Search for the cell housing the specified text and yield its (x, y) center coordinate. 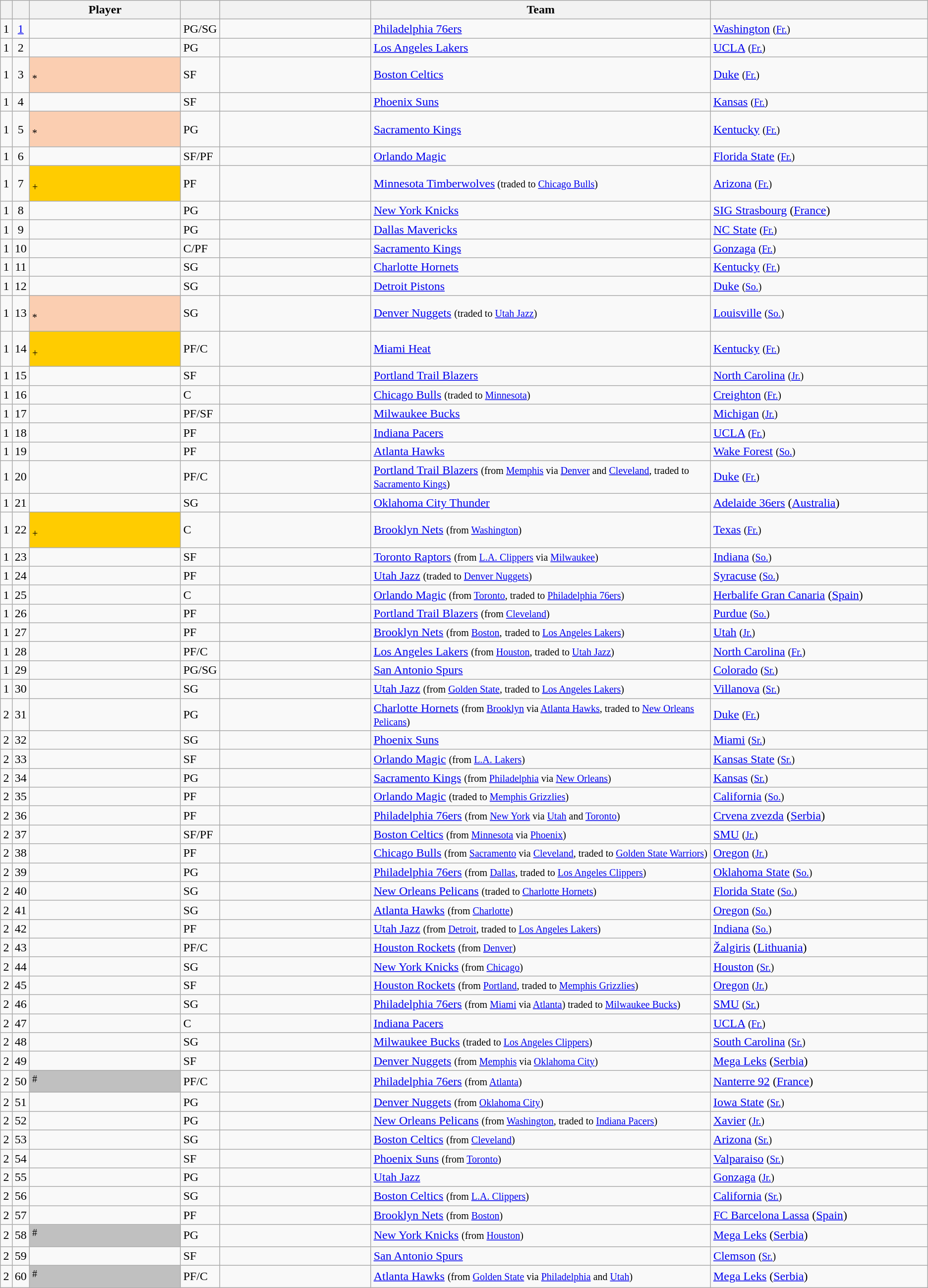
SIG Strasbourg (France) (819, 211)
32 (21, 740)
42 (21, 929)
Sacramento Kings (from Philadelphia via New Orleans) (540, 778)
18 (21, 432)
Gonzaga (Fr.) (819, 248)
3 (21, 75)
Chicago Bulls (traded to Minnesota) (540, 395)
38 (21, 853)
57 (21, 1215)
Adelaide 36ers (Australia) (819, 503)
31 (21, 715)
Milwaukee Bucks (540, 413)
19 (21, 451)
PF/SF (200, 413)
Atlanta Hawks (from Golden State via Philadelphia and Utah) (540, 1276)
Boston Celtics (from Minnesota via Phoenix) (540, 834)
Herbalife Gran Canaria (Spain) (819, 594)
Denver Nuggets (from Oklahoma City) (540, 1102)
59 (21, 1256)
Utah Jazz (from Detroit, traded to Los Angeles Lakers) (540, 929)
New York Knicks (540, 211)
Los Angeles Lakers (from Houston, traded to Utah Jazz) (540, 651)
Houston Rockets (from Denver) (540, 947)
25 (21, 594)
Arizona (Fr.) (819, 183)
Brooklyn Nets (from Boston) (540, 1215)
51 (21, 1102)
46 (21, 1004)
6 (21, 156)
NC State (Fr.) (819, 230)
Michigan (Jr.) (819, 413)
Valparaiso (Sr.) (819, 1159)
Utah (Jr.) (819, 632)
Los Angeles Lakers (540, 48)
14 (21, 349)
Charlotte Hornets (from Brooklyn via Atlanta Hawks, traded to New Orleans Pelicans) (540, 715)
Arizona (Sr.) (819, 1140)
Boston Celtics (540, 75)
Brooklyn Nets (from Washington) (540, 530)
Detroit Pistons (540, 286)
Duke (So.) (819, 286)
Texas (Fr.) (819, 530)
New York Knicks (from Chicago) (540, 966)
New Orleans Pelicans (traded to Charlotte Hornets) (540, 891)
SMU (Sr.) (819, 1004)
SMU (Jr.) (819, 834)
4 (21, 102)
Phoenix Suns (from Toronto) (540, 1159)
South Carolina (Sr.) (819, 1042)
North Carolina (Jr.) (819, 376)
Orlando Magic (from Toronto, traded to Philadelphia 76ers) (540, 594)
Boston Celtics (from L.A. Clippers) (540, 1196)
Toronto Raptors (from L.A. Clippers via Milwaukee) (540, 557)
Creighton (Fr.) (819, 395)
Crvena zvezda (Serbia) (819, 816)
Iowa State (Sr.) (819, 1102)
Philadelphia 76ers (540, 29)
16 (21, 395)
13 (21, 313)
Brooklyn Nets (from Boston, traded to Los Angeles Lakers) (540, 632)
40 (21, 891)
37 (21, 834)
Charlotte Hornets (540, 267)
Clemson (Sr.) (819, 1256)
Milwaukee Bucks (traded to Los Angeles Clippers) (540, 1042)
Syracuse (So.) (819, 576)
55 (21, 1177)
10 (21, 248)
Gonzaga (Jr.) (819, 1177)
FC Barcelona Lassa (Spain) (819, 1215)
Miami Heat (540, 349)
52 (21, 1120)
54 (21, 1159)
Colorado (Sr.) (819, 670)
Nanterre 92 (France) (819, 1082)
Žalgiris (Lithuania) (819, 947)
Chicago Bulls (from Sacramento via Cleveland, traded to Golden State Warriors) (540, 853)
Player (105, 10)
C/PF (200, 248)
11 (21, 267)
Villanova (Sr.) (819, 689)
21 (21, 503)
Purdue (So.) (819, 613)
Philadelphia 76ers (from Atlanta) (540, 1082)
Louisville (So.) (819, 313)
53 (21, 1140)
California (So.) (819, 797)
45 (21, 986)
Orlando Magic (traded to Memphis Grizzlies) (540, 797)
Florida State (So.) (819, 891)
26 (21, 613)
Washington (Fr.) (819, 29)
36 (21, 816)
60 (21, 1276)
Denver Nuggets (traded to Utah Jazz) (540, 313)
Dallas Mavericks (540, 230)
Philadelphia 76ers (from Dallas, traded to Los Angeles Clippers) (540, 872)
49 (21, 1061)
Kansas State (Sr.) (819, 759)
Philadelphia 76ers (from Miami via Atlanta) traded to Milwaukee Bucks) (540, 1004)
Oklahoma City Thunder (540, 503)
Oklahoma State (So.) (819, 872)
Portland Trail Blazers (from Cleveland) (540, 613)
27 (21, 632)
Team (540, 10)
33 (21, 759)
30 (21, 689)
New Orleans Pelicans (from Washington, traded to Indiana Pacers) (540, 1120)
20 (21, 477)
43 (21, 947)
48 (21, 1042)
Minnesota Timberwolves (traded to Chicago Bulls) (540, 183)
California (Sr.) (819, 1196)
North Carolina (Fr.) (819, 651)
34 (21, 778)
Houston (Sr.) (819, 966)
Xavier (Jr.) (819, 1120)
Kansas (Fr.) (819, 102)
Orlando Magic (540, 156)
Atlanta Hawks (540, 451)
8 (21, 211)
Philadelphia 76ers (from New York via Utah and Toronto) (540, 816)
New York Knicks (from Houston) (540, 1235)
22 (21, 530)
35 (21, 797)
Portland Trail Blazers (from Memphis via Denver and Cleveland, traded to Sacramento Kings) (540, 477)
Portland Trail Blazers (540, 376)
Oregon (So.) (819, 910)
Florida State (Fr.) (819, 156)
39 (21, 872)
50 (21, 1082)
44 (21, 966)
58 (21, 1235)
Wake Forest (So.) (819, 451)
29 (21, 670)
Utah Jazz (from Golden State, traded to Los Angeles Lakers) (540, 689)
Kansas (Sr.) (819, 778)
Houston Rockets (from Portland, traded to Memphis Grizzlies) (540, 986)
28 (21, 651)
Atlanta Hawks (from Charlotte) (540, 910)
17 (21, 413)
7 (21, 183)
24 (21, 576)
41 (21, 910)
Orlando Magic (from L.A. Lakers) (540, 759)
23 (21, 557)
Denver Nuggets (from Memphis via Oklahoma City) (540, 1061)
5 (21, 129)
56 (21, 1196)
Boston Celtics (from Cleveland) (540, 1140)
Miami (Sr.) (819, 740)
15 (21, 376)
Utah Jazz (traded to Denver Nuggets) (540, 576)
47 (21, 1023)
12 (21, 286)
9 (21, 230)
Utah Jazz (540, 1177)
